For the text-containing cell, return its midpoint in (X, Y) coordinate format. 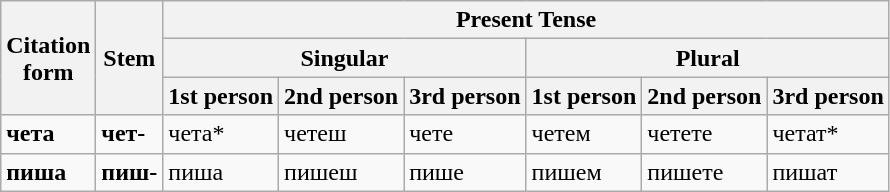
чета* (221, 134)
пишете (704, 172)
чете (465, 134)
пишат (828, 172)
четеш (342, 134)
пише (465, 172)
Present Tense (526, 20)
четем (584, 134)
Singular (344, 58)
чет- (130, 134)
пишем (584, 172)
чета (48, 134)
Citationform (48, 58)
Stem (130, 58)
пишеш (342, 172)
Plural (708, 58)
пиш- (130, 172)
четете (704, 134)
четат* (828, 134)
